Search for the cell housing the specified text and yield its [X, Y] center coordinate. 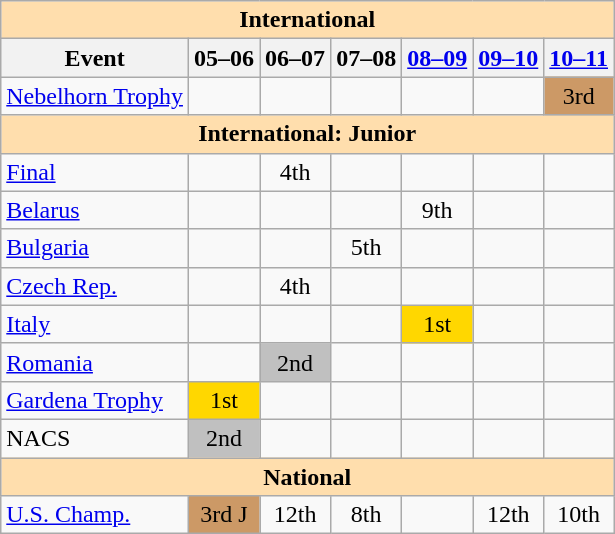
NACS [95, 438]
Italy [95, 324]
Romania [95, 362]
International [308, 20]
07–08 [366, 58]
10–11 [579, 58]
3rd [579, 96]
08–09 [438, 58]
U.S. Champ. [95, 515]
10th [579, 515]
Gardena Trophy [95, 400]
06–07 [296, 58]
Bulgaria [95, 248]
Czech Rep. [95, 286]
International: Junior [308, 134]
Final [95, 172]
National [308, 477]
3rd J [224, 515]
09–10 [508, 58]
5th [366, 248]
8th [366, 515]
Nebelhorn Trophy [95, 96]
05–06 [224, 58]
9th [438, 210]
Belarus [95, 210]
Event [95, 58]
